Locate the cell with the specified text and output its (x, y) center coordinate. 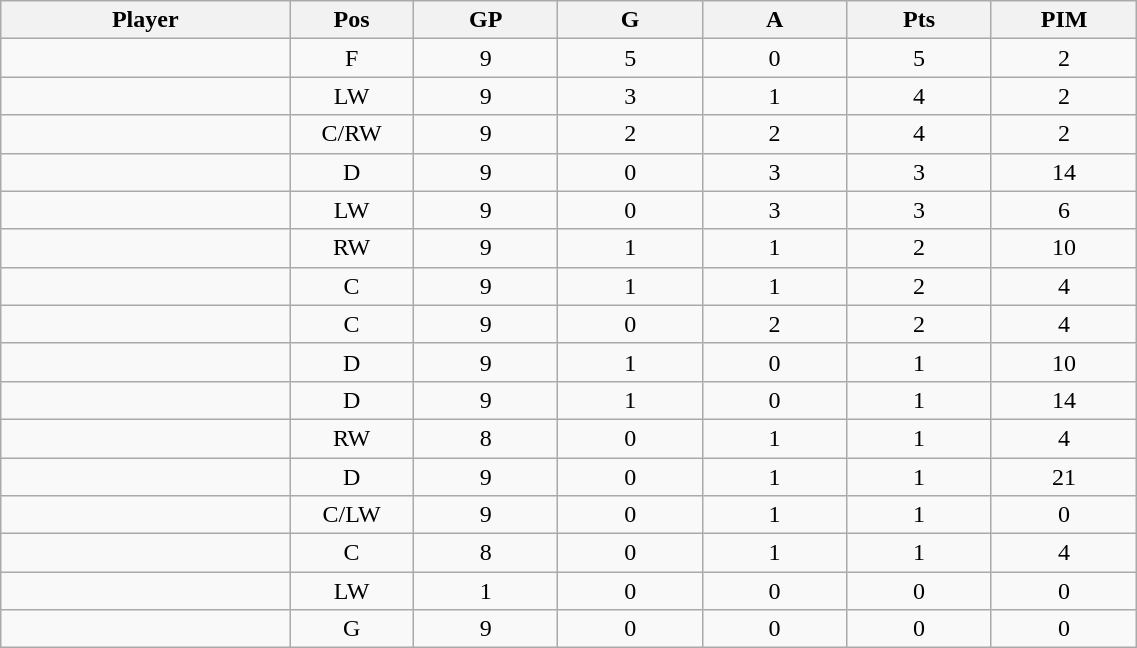
PIM (1064, 20)
Player (146, 20)
C/LW (352, 515)
Pts (919, 20)
F (352, 58)
A (774, 20)
GP (485, 20)
21 (1064, 477)
Pos (352, 20)
6 (1064, 210)
C/RW (352, 134)
